Locate the cell with the specified text and output its (X, Y) center coordinate. 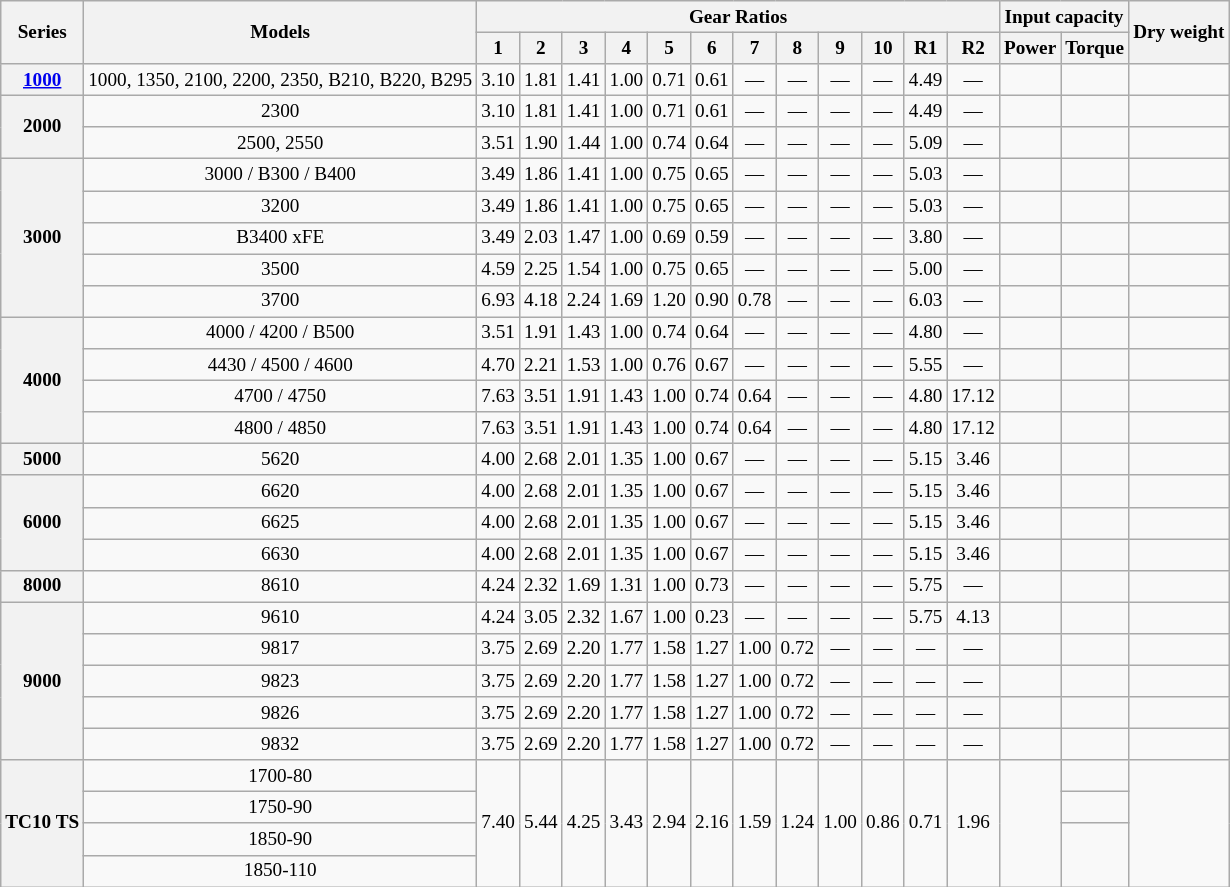
2.16 (712, 824)
1.44 (584, 143)
6 (712, 48)
2.03 (542, 238)
3.80 (926, 238)
7.40 (498, 824)
Power (1030, 48)
0.73 (712, 586)
2.21 (542, 365)
5.55 (926, 365)
0.69 (670, 238)
3000 / B300 / B400 (280, 175)
TC10 TS (42, 824)
4800 / 4850 (280, 428)
2500, 2550 (280, 143)
2.94 (670, 824)
3200 (280, 206)
Torque (1095, 48)
2 (542, 48)
6625 (280, 523)
2.25 (542, 270)
5 (670, 48)
9823 (280, 681)
1.24 (798, 824)
0.59 (712, 238)
6620 (280, 491)
Models (280, 32)
3.05 (542, 618)
1 (498, 48)
R2 (973, 48)
Dry weight (1179, 32)
1000 (42, 80)
4430 / 4500 / 4600 (280, 365)
5.44 (542, 824)
9610 (280, 618)
5.00 (926, 270)
1750-90 (280, 808)
9000 (42, 681)
9 (840, 48)
4000 (42, 380)
1.67 (626, 618)
1.96 (973, 824)
3 (584, 48)
9826 (280, 713)
4000 / 4200 / B500 (280, 333)
3700 (280, 301)
1.90 (542, 143)
5620 (280, 460)
2300 (280, 111)
0.23 (712, 618)
0.78 (754, 301)
6630 (280, 554)
2.24 (584, 301)
1.47 (584, 238)
10 (884, 48)
Series (42, 32)
B3400 xFE (280, 238)
0.90 (712, 301)
6.03 (926, 301)
1.59 (754, 824)
0.86 (884, 824)
4.25 (584, 824)
5.09 (926, 143)
7 (754, 48)
4.18 (542, 301)
1850-110 (280, 871)
2000 (42, 126)
3000 (42, 238)
1.31 (626, 586)
Gear Ratios (738, 17)
8 (798, 48)
1.54 (584, 270)
4700 / 4750 (280, 396)
8610 (280, 586)
R1 (926, 48)
8000 (42, 586)
4.70 (498, 365)
1850-90 (280, 839)
1000, 1350, 2100, 2200, 2350, B210, B220, B295 (280, 80)
1700-80 (280, 776)
0.76 (670, 365)
3500 (280, 270)
5000 (42, 460)
6000 (42, 522)
Input capacity (1064, 17)
4.59 (498, 270)
9817 (280, 649)
1.53 (584, 365)
4.13 (973, 618)
9832 (280, 744)
6.93 (498, 301)
3.43 (626, 824)
4 (626, 48)
1.20 (670, 301)
